For the text-containing cell, return its midpoint in [x, y] coordinate format. 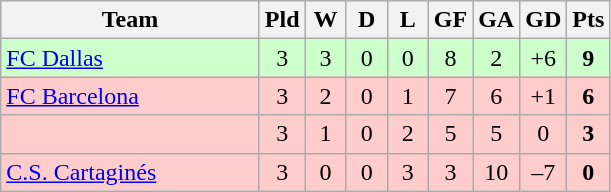
FC Barcelona [130, 96]
–7 [544, 172]
GD [544, 20]
10 [496, 172]
Pld [282, 20]
GA [496, 20]
W [326, 20]
Team [130, 20]
C.S. Cartaginés [130, 172]
L [408, 20]
9 [588, 58]
Pts [588, 20]
+1 [544, 96]
D [366, 20]
7 [450, 96]
+6 [544, 58]
GF [450, 20]
FC Dallas [130, 58]
8 [450, 58]
